Scan for the cell matching the given text and deliver its (x, y) coordinate at center. 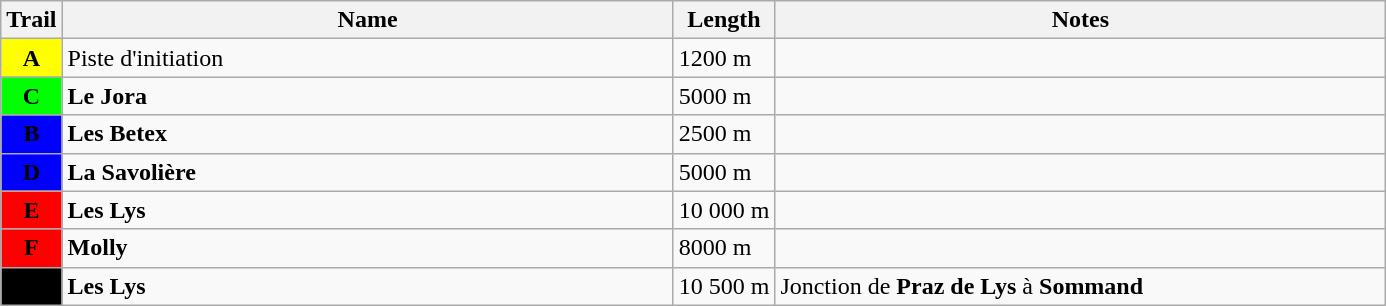
Jonction de Praz de Lys à Sommand (1080, 286)
Trail (32, 20)
Le Jora (368, 96)
1200 m (724, 58)
Molly (368, 248)
2500 m (724, 134)
Notes (1080, 20)
10 500 m (724, 286)
La Savolière (368, 172)
A (32, 58)
B (32, 134)
10 000 m (724, 210)
Les Betex (368, 134)
Length (724, 20)
8000 m (724, 248)
D (32, 172)
Name (368, 20)
E (32, 210)
C (32, 96)
Piste d'initiation (368, 58)
F (32, 248)
N (32, 286)
